Scan for the cell matching the given text and deliver its (x, y) coordinate at center. 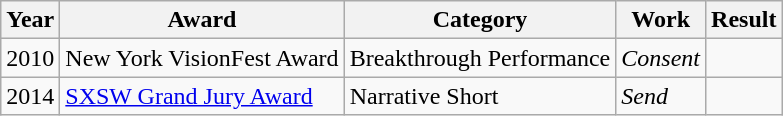
Send (661, 96)
Award (202, 20)
Year (30, 20)
Narrative Short (480, 96)
2014 (30, 96)
Category (480, 20)
Consent (661, 58)
SXSW Grand Jury Award (202, 96)
Breakthrough Performance (480, 58)
Result (744, 20)
New York VisionFest Award (202, 58)
Work (661, 20)
2010 (30, 58)
